Return the [X, Y] coordinate for the center point of the cell that contains the specified text.  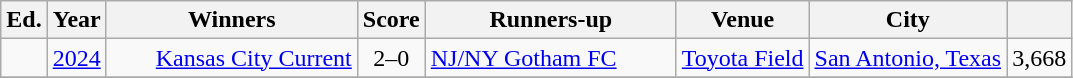
San Antonio, Texas [908, 58]
2024 [76, 58]
City [908, 20]
Ed. [24, 20]
Venue [742, 20]
Kansas City Current [232, 58]
Toyota Field [742, 58]
NJ/NY Gotham FC [550, 58]
2–0 [391, 58]
Winners [232, 20]
3,668 [1040, 58]
Runners-up [550, 20]
Year [76, 20]
Score [391, 20]
